Determine the [x, y] coordinate at the center of the cell enclosing the given text.  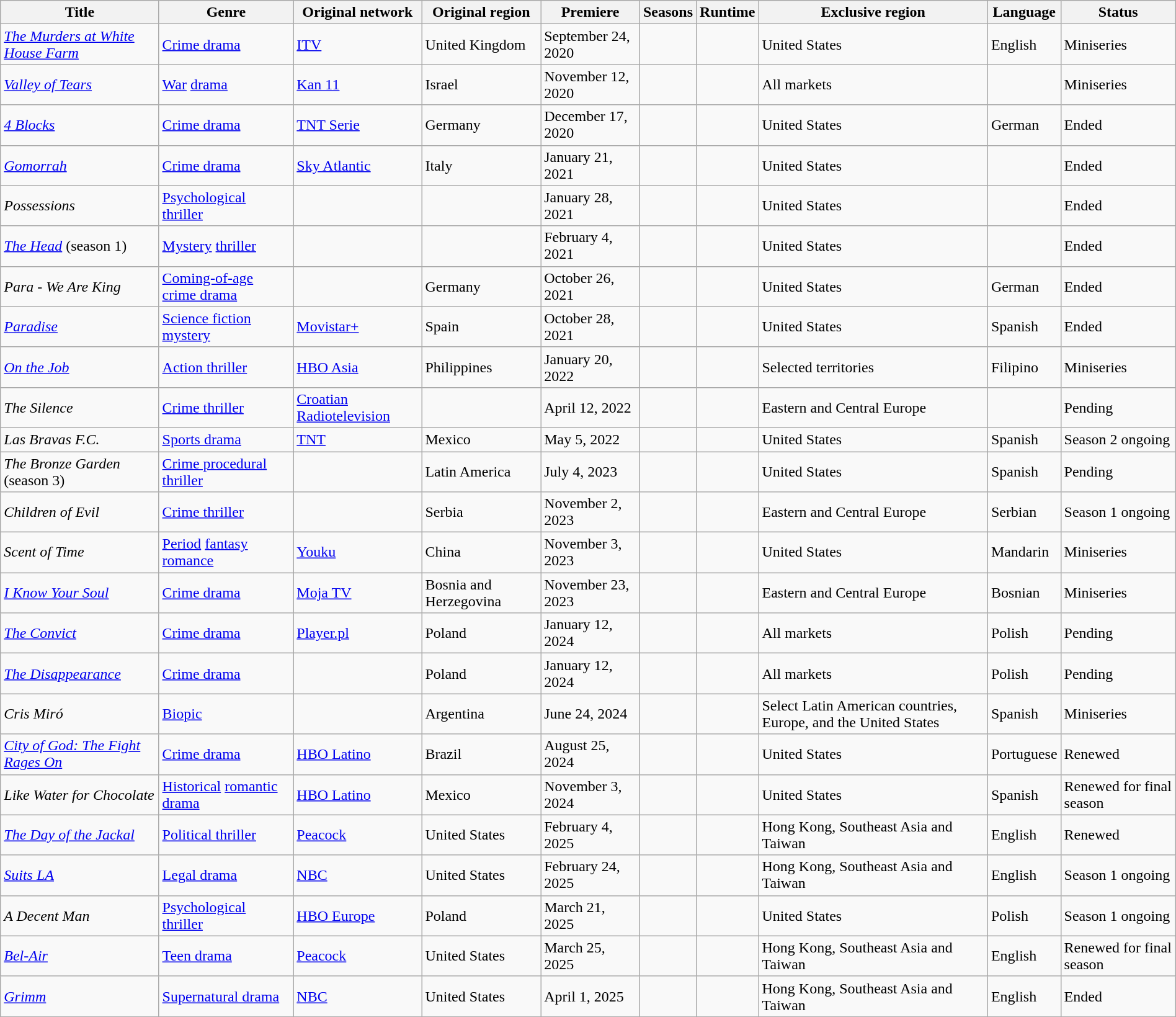
Argentina [481, 714]
May 5, 2022 [590, 439]
Moja TV [357, 593]
War drama [226, 84]
Coming-of-age crime drama [226, 287]
Sky Atlantic [357, 165]
Title [79, 12]
March 25, 2025 [590, 956]
March 21, 2025 [590, 916]
The Convict [79, 633]
September 24, 2020 [590, 45]
Scent of Time [79, 552]
Mystery thriller [226, 246]
Original region [481, 12]
Exclusive region [873, 12]
November 2, 2023 [590, 513]
The Bronze Garden (season 3) [79, 472]
Player.pl [357, 633]
Israel [481, 84]
Selected territories [873, 367]
Language [1024, 12]
August 25, 2024 [590, 755]
Select Latin American countries, Europe, and the United States [873, 714]
November 23, 2023 [590, 593]
Mandarin [1024, 552]
TNT Serie [357, 125]
Like Water for Chocolate [79, 794]
Movistar+ [357, 326]
January 28, 2021 [590, 206]
HBO Europe [357, 916]
February 4, 2021 [590, 246]
Brazil [481, 755]
ITV [357, 45]
Seasons [667, 12]
December 17, 2020 [590, 125]
Cris Miró [79, 714]
Bel-Air [79, 956]
Action thriller [226, 367]
November 12, 2020 [590, 84]
Grimm [79, 997]
Season 2 ongoing [1118, 439]
Philippines [481, 367]
City of God: The Fight Rages On [79, 755]
November 3, 2024 [590, 794]
June 24, 2024 [590, 714]
February 4, 2025 [590, 835]
Croatian Radiotelevision [357, 407]
Serbian [1024, 513]
Latin America [481, 472]
April 12, 2022 [590, 407]
February 24, 2025 [590, 875]
Bosnia and Herzegovina [481, 593]
Teen drama [226, 956]
Runtime [728, 12]
January 21, 2021 [590, 165]
October 28, 2021 [590, 326]
The Murders at White House Farm [79, 45]
January 20, 2022 [590, 367]
Period fantasy romance [226, 552]
Kan 11 [357, 84]
Paradise [79, 326]
4 Blocks [79, 125]
China [481, 552]
Bosnian [1024, 593]
Crime procedural thriller [226, 472]
The Head (season 1) [79, 246]
Italy [481, 165]
Children of Evil [79, 513]
On the Job [79, 367]
The Silence [79, 407]
Premiere [590, 12]
Para - We Are King [79, 287]
Historical romantic drama [226, 794]
Las Bravas F.C. [79, 439]
TNT [357, 439]
Political thriller [226, 835]
The Disappearance [79, 674]
Spain [481, 326]
October 26, 2021 [590, 287]
Filipino [1024, 367]
Sports drama [226, 439]
Youku [357, 552]
Possessions [79, 206]
Genre [226, 12]
I Know Your Soul [79, 593]
Portuguese [1024, 755]
The Day of the Jackal [79, 835]
Status [1118, 12]
Valley of Tears [79, 84]
Science fiction mystery [226, 326]
United Kingdom [481, 45]
A Decent Man [79, 916]
Original network [357, 12]
Supernatural drama [226, 997]
April 1, 2025 [590, 997]
July 4, 2023 [590, 472]
Suits LA [79, 875]
Biopic [226, 714]
HBO Asia [357, 367]
November 3, 2023 [590, 552]
Legal drama [226, 875]
Gomorrah [79, 165]
Serbia [481, 513]
